Detect which cell encompasses the target text, then output its [X, Y] center coordinate. 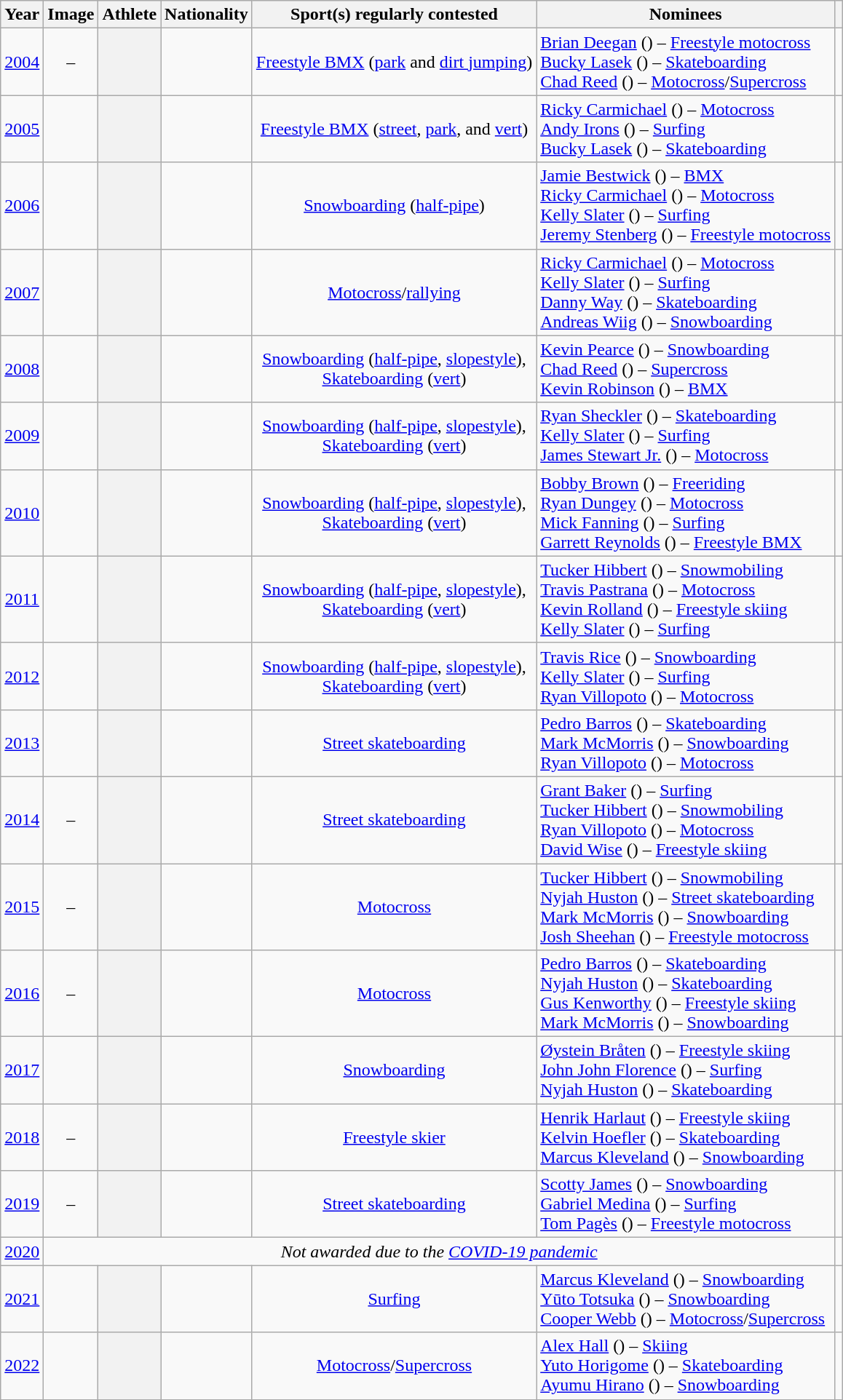
Year [22, 15]
Surfing [394, 1299]
2016 [22, 994]
2017 [22, 1070]
Athlete [130, 15]
2012 [22, 676]
2020 [22, 1252]
Freestyle BMX (street, park, and vert) [394, 129]
Freestyle BMX (park and dirt jumping) [394, 62]
2006 [22, 205]
2015 [22, 907]
2004 [22, 62]
Nominees [686, 15]
Kevin Pearce () – SnowboardingChad Reed () – SupercrossKevin Robinson () – BMX [686, 369]
Travis Rice () – SnowboardingKelly Slater () – SurfingRyan Villopoto () – Motocross [686, 676]
Not awarded due to the COVID-19 pandemic [440, 1252]
Ricky Carmichael () – MotocrossAndy Irons () – SurfingBucky Lasek () – Skateboarding [686, 129]
Pedro Barros () – SkateboardingMark McMorris () – SnowboardingRyan Villopoto () – Motocross [686, 743]
Alex Hall () – SkiingYuto Horigome () – SkateboardingAyumu Hirano () – Snowboarding [686, 1366]
Tucker Hibbert () – SnowmobilingNyjah Huston () – Street skateboardingMark McMorris () – SnowboardingJosh Sheehan () – Freestyle motocross [686, 907]
Snowboarding [394, 1070]
Ricky Carmichael () – MotocrossKelly Slater () – SurfingDanny Way () – SkateboardingAndreas Wiig () – Snowboarding [686, 293]
Freestyle skier [394, 1137]
Øystein Bråten () – Freestyle skiingJohn John Florence () – SurfingNyjah Huston () – Skateboarding [686, 1070]
Bobby Brown () – FreeridingRyan Dungey () – MotocrossMick Fanning () – SurfingGarrett Reynolds () – Freestyle BMX [686, 512]
Motocross/Supercross [394, 1366]
Grant Baker () – SurfingTucker Hibbert () – SnowmobilingRyan Villopoto () – MotocrossDavid Wise () – Freestyle skiing [686, 819]
2009 [22, 436]
2008 [22, 369]
Nationality [207, 15]
Scotty James () – SnowboardingGabriel Medina () – SurfingTom Pagès () – Freestyle motocross [686, 1204]
2011 [22, 600]
Ryan Sheckler () – SkateboardingKelly Slater () – SurfingJames Stewart Jr. () – Motocross [686, 436]
Marcus Kleveland () – SnowboardingYūto Totsuka () – SnowboardingCooper Webb () – Motocross/Supercross [686, 1299]
2010 [22, 512]
Brian Deegan () – Freestyle motocrossBucky Lasek () – SkateboardingChad Reed () – Motocross/Supercross [686, 62]
2005 [22, 129]
Jamie Bestwick () – BMXRicky Carmichael () – MotocrossKelly Slater () – SurfingJeremy Stenberg () – Freestyle motocross [686, 205]
Snowboarding (half-pipe) [394, 205]
Motocross/rallying [394, 293]
2021 [22, 1299]
2013 [22, 743]
Image [71, 15]
Pedro Barros () – SkateboardingNyjah Huston () – SkateboardingGus Kenworthy () – Freestyle skiingMark McMorris () – Snowboarding [686, 994]
2014 [22, 819]
2022 [22, 1366]
2019 [22, 1204]
Henrik Harlaut () – Freestyle skiingKelvin Hoefler () – SkateboardingMarcus Kleveland () – Snowboarding [686, 1137]
Sport(s) regularly contested [394, 15]
2018 [22, 1137]
2007 [22, 293]
Tucker Hibbert () – SnowmobilingTravis Pastrana () – MotocrossKevin Rolland () – Freestyle skiingKelly Slater () – Surfing [686, 600]
